Search for the cell housing the specified text and yield its [x, y] center coordinate. 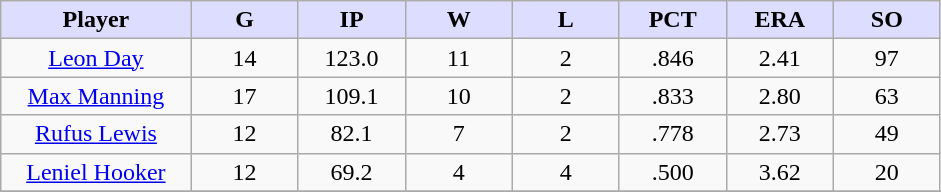
20 [886, 172]
109.1 [352, 96]
69.2 [352, 172]
2.73 [780, 134]
Leon Day [96, 58]
SO [886, 20]
2.41 [780, 58]
17 [244, 96]
.846 [672, 58]
G [244, 20]
Rufus Lewis [96, 134]
.778 [672, 134]
PCT [672, 20]
49 [886, 134]
63 [886, 96]
3.62 [780, 172]
Leniel Hooker [96, 172]
Player [96, 20]
IP [352, 20]
11 [458, 58]
.500 [672, 172]
.833 [672, 96]
2.80 [780, 96]
123.0 [352, 58]
L [566, 20]
14 [244, 58]
W [458, 20]
82.1 [352, 134]
ERA [780, 20]
10 [458, 96]
7 [458, 134]
97 [886, 58]
Max Manning [96, 96]
